Provide the [X, Y] coordinate of the cell's center where the given text is located.  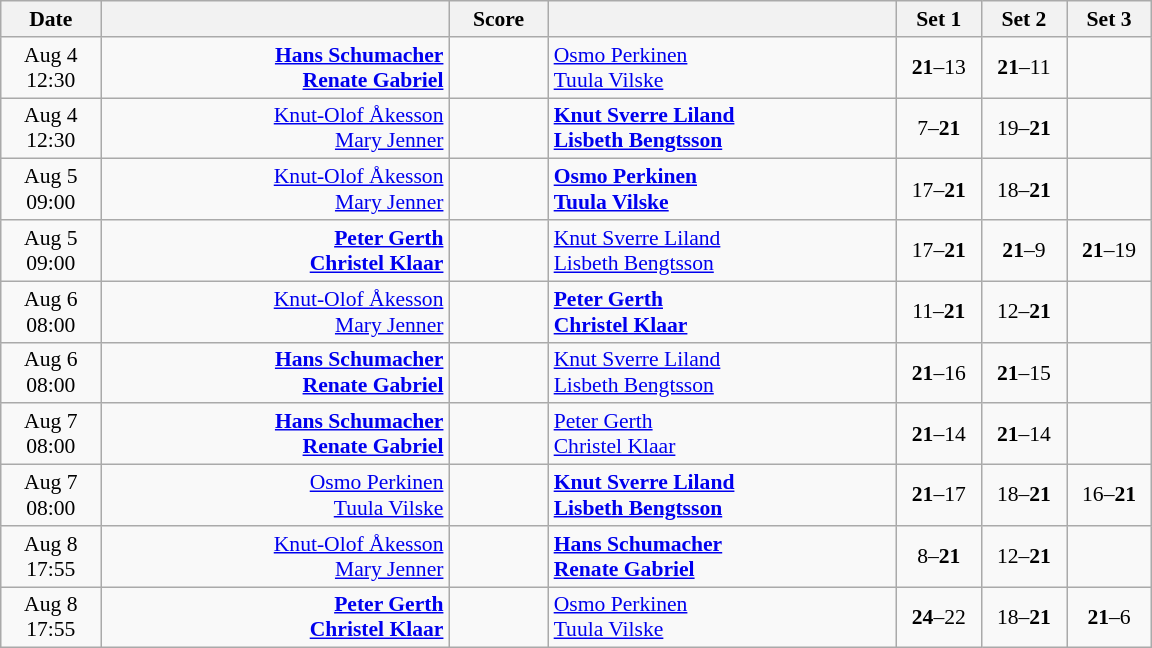
Score [498, 19]
21–16 [938, 372]
Date [51, 19]
21–6 [1108, 618]
Set 1 [938, 19]
7–21 [938, 128]
21–15 [1024, 372]
21–13 [938, 68]
19–21 [1024, 128]
Set 2 [1024, 19]
24–22 [938, 618]
16–21 [1108, 496]
Set 3 [1108, 19]
21–17 [938, 496]
21–11 [1024, 68]
8–21 [938, 556]
21–9 [1024, 250]
11–21 [938, 312]
21–19 [1108, 250]
